Return (X, Y) of the center of cell containing provided text 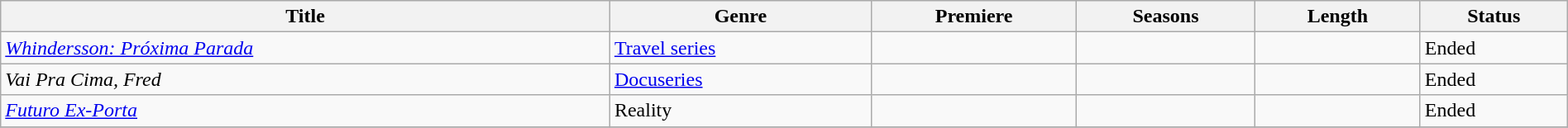
Length (1337, 17)
Vai Pra Cima, Fred (306, 79)
Travel series (740, 48)
Title (306, 17)
Seasons (1166, 17)
Futuro Ex-Porta (306, 111)
Whindersson: Próxima Parada (306, 48)
Genre (740, 17)
Status (1494, 17)
Reality (740, 111)
Docuseries (740, 79)
Premiere (974, 17)
